Output the (x, y) coordinate of the center of the cell containing the given text.  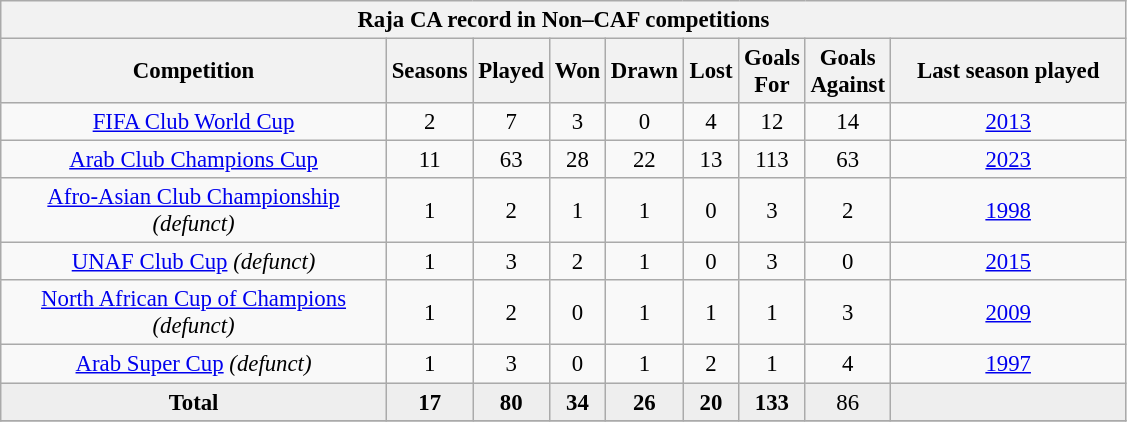
Drawn (645, 72)
2013 (1008, 122)
12 (772, 122)
Seasons (430, 72)
80 (511, 402)
UNAF Club Cup (defunct) (194, 262)
Competition (194, 72)
2023 (1008, 160)
FIFA Club World Cup (194, 122)
11 (430, 160)
133 (772, 402)
Last season played (1008, 72)
17 (430, 402)
Arab Club Champions Cup (194, 160)
Won (577, 72)
Total (194, 402)
22 (645, 160)
1997 (1008, 364)
13 (711, 160)
1998 (1008, 210)
Played (511, 72)
86 (848, 402)
Goals For (772, 72)
7 (511, 122)
26 (645, 402)
20 (711, 402)
113 (772, 160)
Lost (711, 72)
Raja CA record in Non–CAF competitions (564, 20)
Afro-Asian Club Championship (defunct) (194, 210)
14 (848, 122)
2015 (1008, 262)
34 (577, 402)
Goals Against (848, 72)
Arab Super Cup (defunct) (194, 364)
28 (577, 160)
2009 (1008, 312)
North African Cup of Champions (defunct) (194, 312)
